Locate the cell with the specified text and output its (x, y) center coordinate. 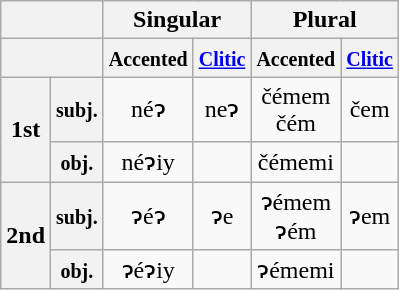
Singular (177, 20)
ɂéɂ (148, 216)
čem (370, 110)
Plural (325, 20)
2nd (26, 236)
ɂem (370, 216)
ɂe (222, 216)
čémemi (296, 162)
1st (26, 130)
neɂ (222, 110)
ɂémem ɂém (296, 216)
čémem čém (296, 110)
ɂémemi (296, 270)
néɂiy (148, 162)
ɂéɂiy (148, 270)
néɂ (148, 110)
